Search for the cell housing the specified text and yield its [X, Y] center coordinate. 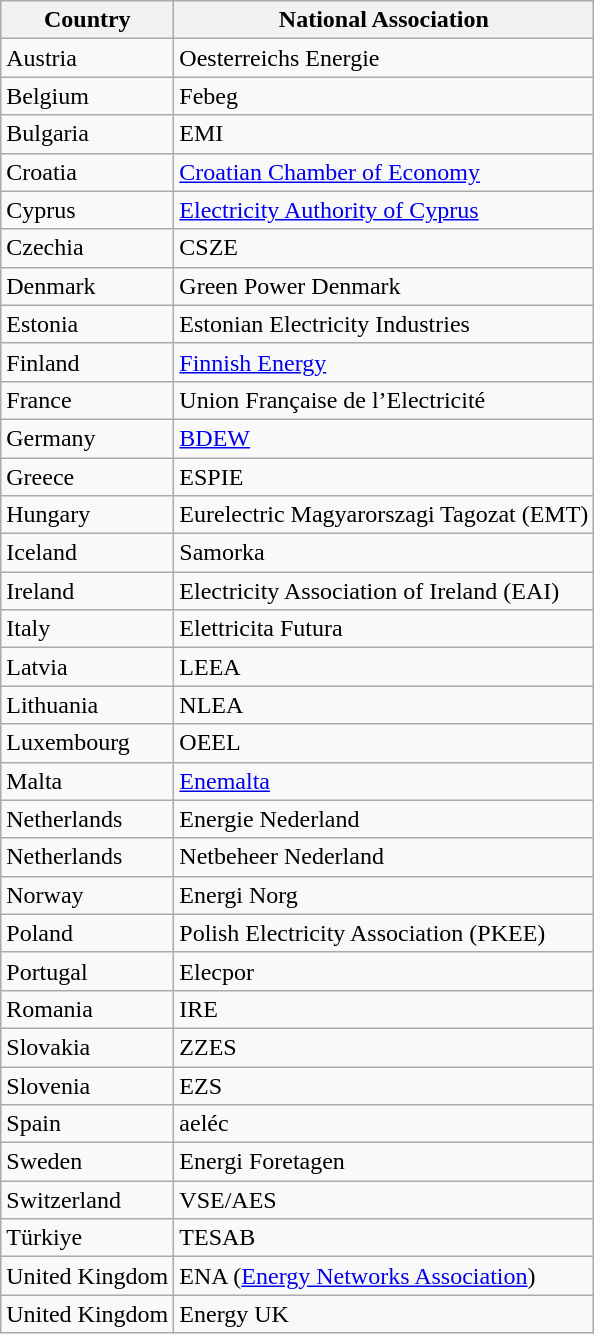
Estonian Electricity Industries [384, 324]
Slovenia [88, 1085]
aeléc [384, 1124]
Iceland [88, 553]
Finnish Energy [384, 362]
Estonia [88, 324]
Romania [88, 1009]
EMI [384, 134]
BDEW [384, 438]
Italy [88, 629]
VSE/AES [384, 1200]
Hungary [88, 515]
Belgium [88, 96]
Energi Norg [384, 895]
Luxembourg [88, 743]
LEEA [384, 667]
Croatian Chamber of Economy [384, 172]
IRE [384, 1009]
Cyprus [88, 210]
Polish Electricity Association (PKEE) [384, 933]
Spain [88, 1124]
Finland [88, 362]
Lithuania [88, 705]
Energie Nederland [384, 819]
France [88, 400]
Germany [88, 438]
EZS [384, 1085]
Eurelectric Magyarorszagi Tagozat (EMT) [384, 515]
Energy UK [384, 1314]
TESAB [384, 1238]
Green Power Denmark [384, 286]
Croatia [88, 172]
Union Française de l’Electricité [384, 400]
Switzerland [88, 1200]
ESPIE [384, 477]
Sweden [88, 1162]
Portugal [88, 971]
Latvia [88, 667]
Enemalta [384, 781]
Greece [88, 477]
Samorka [384, 553]
Febeg [384, 96]
Denmark [88, 286]
Slovakia [88, 1047]
Czechia [88, 248]
Oesterreichs Energie [384, 58]
NLEA [384, 705]
Electricity Authority of Cyprus [384, 210]
Netbeheer Nederland [384, 857]
Poland [88, 933]
OEEL [384, 743]
ZZES [384, 1047]
Elecpor [384, 971]
Bulgaria [88, 134]
Country [88, 20]
Malta [88, 781]
Norway [88, 895]
Ireland [88, 591]
Türkiye [88, 1238]
Austria [88, 58]
Elettricita Futura [384, 629]
ENA (Energy Networks Association) [384, 1276]
Electricity Association of Ireland (EAI) [384, 591]
National Association [384, 20]
CSZE [384, 248]
Energi Foretagen [384, 1162]
